Output the [X, Y] coordinate of the center of the cell containing the given text.  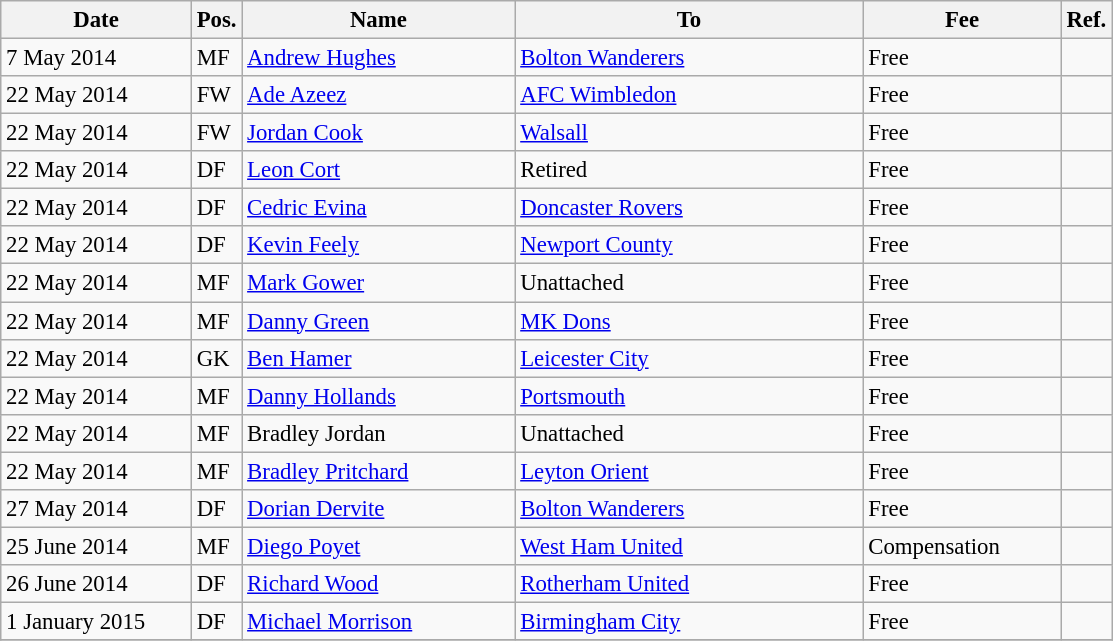
To [689, 20]
27 May 2014 [96, 509]
Fee [962, 20]
Birmingham City [689, 621]
Diego Poyet [378, 546]
Newport County [689, 245]
Rotherham United [689, 584]
Leon Cort [378, 170]
MK Dons [689, 321]
Cedric Evina [378, 208]
Kevin Feely [378, 245]
Ade Azeez [378, 95]
Jordan Cook [378, 133]
Danny Hollands [378, 396]
Bradley Pritchard [378, 471]
West Ham United [689, 546]
Portsmouth [689, 396]
Walsall [689, 133]
Date [96, 20]
7 May 2014 [96, 58]
Richard Wood [378, 584]
GK [216, 358]
Bradley Jordan [378, 433]
Compensation [962, 546]
Andrew Hughes [378, 58]
26 June 2014 [96, 584]
Retired [689, 170]
Name [378, 20]
Mark Gower [378, 283]
Leicester City [689, 358]
Ben Hamer [378, 358]
Danny Green [378, 321]
Dorian Dervite [378, 509]
Leyton Orient [689, 471]
1 January 2015 [96, 621]
Pos. [216, 20]
25 June 2014 [96, 546]
Ref. [1086, 20]
AFC Wimbledon [689, 95]
Doncaster Rovers [689, 208]
Michael Morrison [378, 621]
